Find where the given text appears and provide that cell's center as (x, y) coordinate. 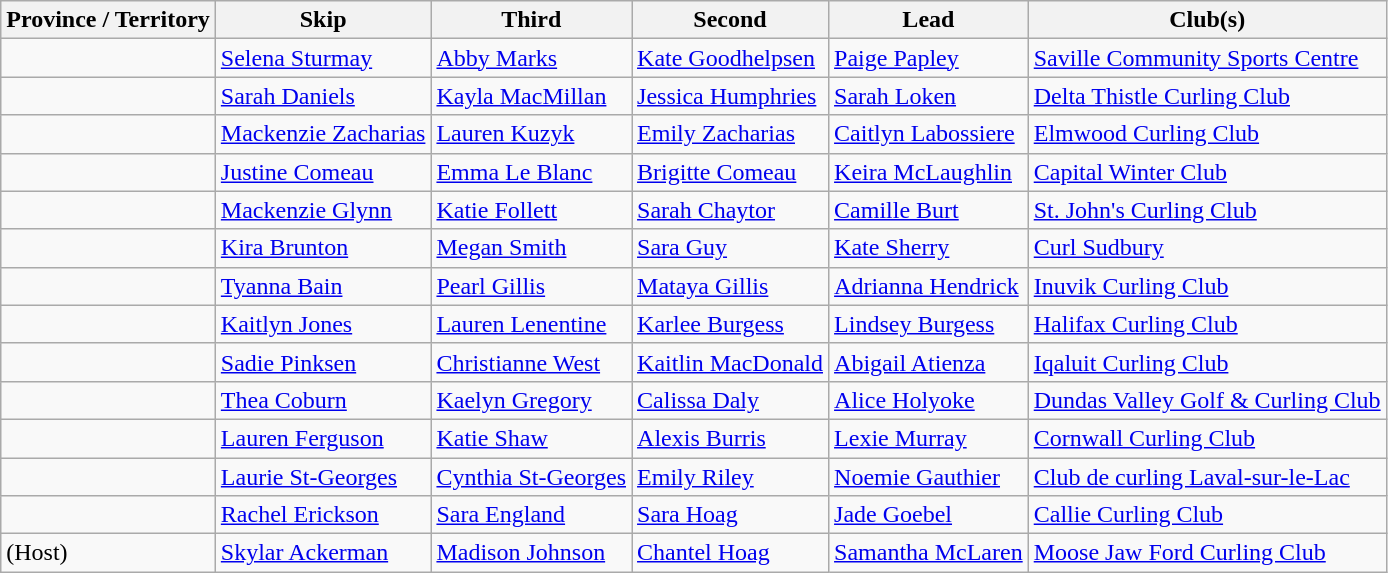
Province / Territory (108, 20)
Mackenzie Glynn (323, 210)
Callie Curling Club (1207, 515)
Capital Winter Club (1207, 172)
Emily Zacharias (730, 134)
Cornwall Curling Club (1207, 438)
Emily Riley (730, 477)
Kayla MacMillan (532, 96)
Abby Marks (532, 58)
Adrianna Hendrick (929, 286)
Mackenzie Zacharias (323, 134)
Lauren Lenentine (532, 324)
Sarah Loken (929, 96)
Sarah Daniels (323, 96)
Kira Brunton (323, 248)
Karlee Burgess (730, 324)
Sara Guy (730, 248)
Dundas Valley Golf & Curling Club (1207, 400)
Camille Burt (929, 210)
Christianne West (532, 362)
Third (532, 20)
Laurie St-Georges (323, 477)
St. John's Curling Club (1207, 210)
Moose Jaw Ford Curling Club (1207, 553)
Alexis Burris (730, 438)
Rachel Erickson (323, 515)
Calissa Daly (730, 400)
Lead (929, 20)
Kate Sherry (929, 248)
Lauren Ferguson (323, 438)
Paige Papley (929, 58)
Skylar Ackerman (323, 553)
Jessica Humphries (730, 96)
Megan Smith (532, 248)
Kaelyn Gregory (532, 400)
Skip (323, 20)
Elmwood Curling Club (1207, 134)
Inuvik Curling Club (1207, 286)
Madison Johnson (532, 553)
Club(s) (1207, 20)
Pearl Gillis (532, 286)
Brigitte Comeau (730, 172)
Selena Sturmay (323, 58)
Emma Le Blanc (532, 172)
Abigail Atienza (929, 362)
Justine Comeau (323, 172)
Tyanna Bain (323, 286)
Noemie Gauthier (929, 477)
Delta Thistle Curling Club (1207, 96)
Mataya Gillis (730, 286)
Kate Goodhelpsen (730, 58)
Sarah Chaytor (730, 210)
Jade Goebel (929, 515)
Thea Coburn (323, 400)
Lauren Kuzyk (532, 134)
(Host) (108, 553)
Kaitlyn Jones (323, 324)
Second (730, 20)
Lindsey Burgess (929, 324)
Chantel Hoag (730, 553)
Kaitlin MacDonald (730, 362)
Keira McLaughlin (929, 172)
Katie Follett (532, 210)
Caitlyn Labossiere (929, 134)
Halifax Curling Club (1207, 324)
Iqaluit Curling Club (1207, 362)
Sadie Pinksen (323, 362)
Lexie Murray (929, 438)
Katie Shaw (532, 438)
Club de curling Laval-sur-le-Lac (1207, 477)
Sara England (532, 515)
Cynthia St-Georges (532, 477)
Curl Sudbury (1207, 248)
Samantha McLaren (929, 553)
Saville Community Sports Centre (1207, 58)
Sara Hoag (730, 515)
Alice Holyoke (929, 400)
